Determine the [x, y] coordinate at the center of the cell enclosing the given text.  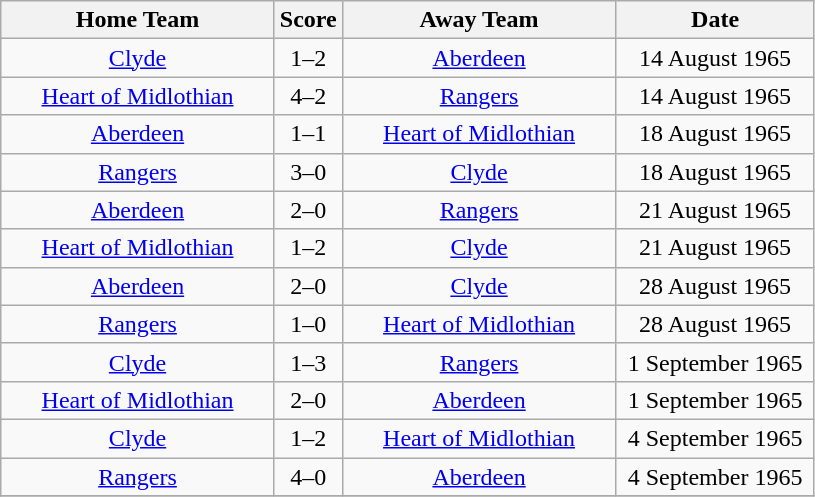
Date [716, 20]
3–0 [308, 172]
1–0 [308, 324]
Score [308, 20]
1–1 [308, 134]
1–3 [308, 362]
4–0 [308, 477]
Home Team [138, 20]
4–2 [308, 96]
Away Team [479, 20]
